Output the (X, Y) coordinate of the center of the cell containing the given text.  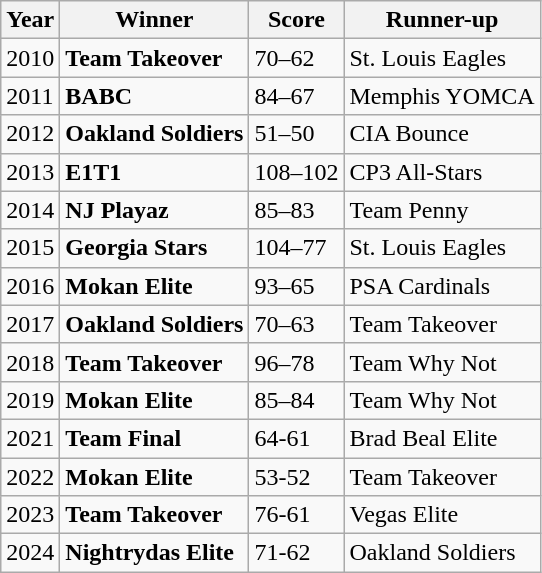
CIA Bounce (442, 134)
104–77 (296, 248)
NJ Playaz (154, 210)
PSA Cardinals (442, 286)
Team Final (154, 438)
93–65 (296, 286)
85–83 (296, 210)
2014 (30, 210)
84–67 (296, 96)
64-61 (296, 438)
2016 (30, 286)
Georgia Stars (154, 248)
Memphis YOMCA (442, 96)
Nightrydas Elite (154, 553)
BABC (154, 96)
2023 (30, 515)
96–78 (296, 362)
Brad Beal Elite (442, 438)
CP3 All-Stars (442, 172)
2013 (30, 172)
71-62 (296, 553)
Team Penny (442, 210)
108–102 (296, 172)
Vegas Elite (442, 515)
2022 (30, 477)
2017 (30, 324)
2019 (30, 400)
E1T1 (154, 172)
Year (30, 20)
2015 (30, 248)
53-52 (296, 477)
2011 (30, 96)
76-61 (296, 515)
2018 (30, 362)
2012 (30, 134)
51–50 (296, 134)
2010 (30, 58)
Runner-up (442, 20)
2024 (30, 553)
85–84 (296, 400)
2021 (30, 438)
70–62 (296, 58)
Score (296, 20)
Winner (154, 20)
70–63 (296, 324)
